Determine the [x, y] coordinate at the center of the cell enclosing the given text.  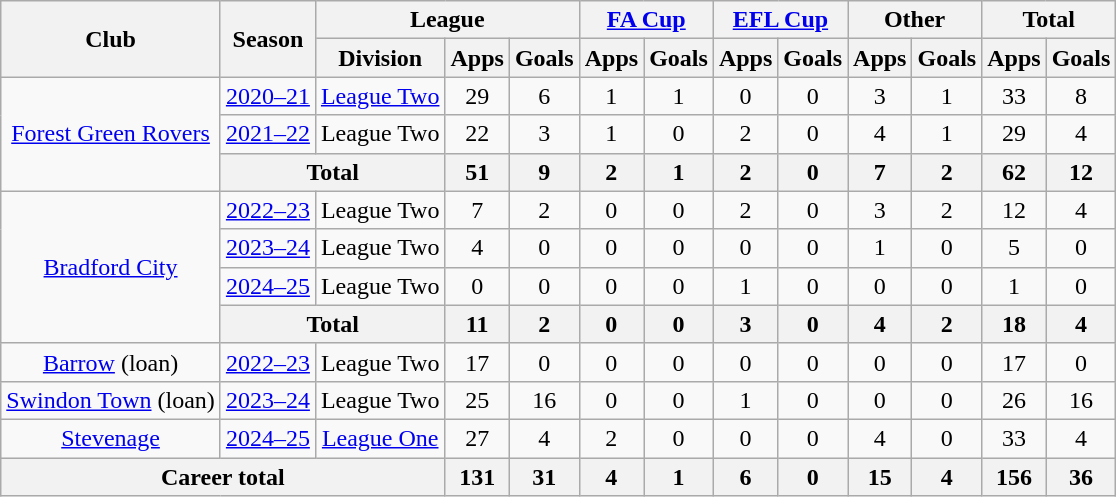
Swindon Town (loan) [111, 400]
Forest Green Rovers [111, 134]
5 [1014, 248]
31 [544, 477]
Barrow (loan) [111, 362]
Other [915, 20]
Division [380, 58]
Season [268, 39]
51 [477, 172]
22 [477, 134]
62 [1014, 172]
Bradford City [111, 267]
Career total [223, 477]
Club [111, 39]
25 [477, 400]
156 [1014, 477]
131 [477, 477]
18 [1014, 324]
11 [477, 324]
EFL Cup [780, 20]
Stevenage [111, 438]
15 [880, 477]
36 [1081, 477]
8 [1081, 96]
2020–21 [268, 96]
FA Cup [646, 20]
26 [1014, 400]
9 [544, 172]
27 [477, 438]
League [447, 20]
League One [380, 438]
2021–22 [268, 134]
